Return (x, y) of the center of cell containing provided text 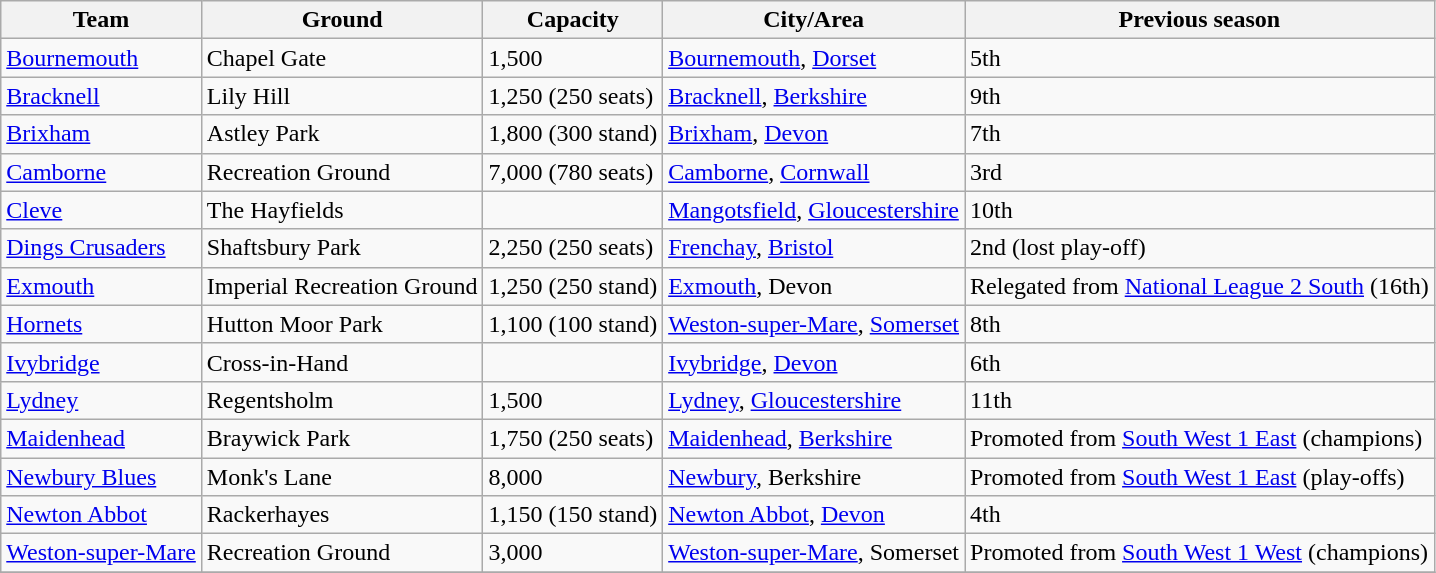
5th (1200, 58)
Brixham, Devon (814, 134)
Shaftsbury Park (342, 248)
Camborne, Cornwall (814, 172)
Imperial Recreation Ground (342, 286)
1,800 (300 stand) (573, 134)
1,100 (100 stand) (573, 324)
7th (1200, 134)
Capacity (573, 20)
Maidenhead (102, 438)
3,000 (573, 553)
Newton Abbot, Devon (814, 515)
Lydney, Gloucestershire (814, 400)
Hutton Moor Park (342, 324)
Promoted from South West 1 West (champions) (1200, 553)
Frenchay, Bristol (814, 248)
2nd (lost play-off) (1200, 248)
Bournemouth, Dorset (814, 58)
6th (1200, 362)
Braywick Park (342, 438)
Lily Hill (342, 96)
4th (1200, 515)
10th (1200, 210)
Hornets (102, 324)
Exmouth (102, 286)
The Hayfields (342, 210)
Maidenhead, Berkshire (814, 438)
2,250 (250 seats) (573, 248)
Relegated from National League 2 South (16th) (1200, 286)
Dings Crusaders (102, 248)
Chapel Gate (342, 58)
Newbury Blues (102, 477)
Ivybridge, Devon (814, 362)
1,250 (250 stand) (573, 286)
Weston-super-Mare (102, 553)
Mangotsfield, Gloucestershire (814, 210)
Regentsholm (342, 400)
8th (1200, 324)
Team (102, 20)
8,000 (573, 477)
Cross-in-Hand (342, 362)
Monk's Lane (342, 477)
Lydney (102, 400)
Promoted from South West 1 East (play-offs) (1200, 477)
Previous season (1200, 20)
1,250 (250 seats) (573, 96)
1,150 (150 stand) (573, 515)
3rd (1200, 172)
1,750 (250 seats) (573, 438)
Ground (342, 20)
City/Area (814, 20)
Bournemouth (102, 58)
9th (1200, 96)
Bracknell (102, 96)
Astley Park (342, 134)
Camborne (102, 172)
Exmouth, Devon (814, 286)
7,000 (780 seats) (573, 172)
Newbury, Berkshire (814, 477)
Cleve (102, 210)
Bracknell, Berkshire (814, 96)
11th (1200, 400)
Promoted from South West 1 East (champions) (1200, 438)
Brixham (102, 134)
Ivybridge (102, 362)
Rackerhayes (342, 515)
Newton Abbot (102, 515)
